Find where the given text appears and provide that cell's center as (x, y) coordinate. 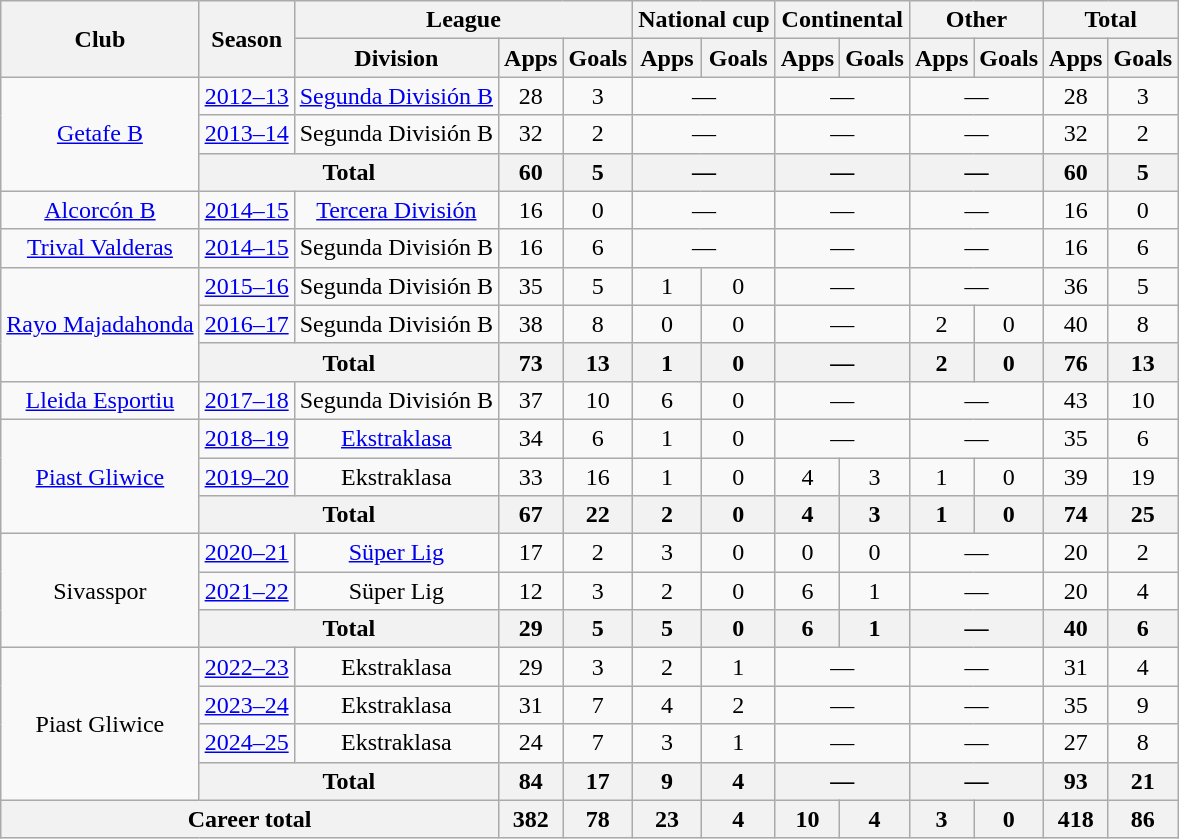
25 (1143, 515)
74 (1076, 515)
Alcorcón B (100, 210)
39 (1076, 477)
27 (1076, 743)
23 (667, 819)
Club (100, 39)
2019–20 (246, 477)
2022–23 (246, 667)
93 (1076, 781)
382 (531, 819)
Other (976, 20)
Tercera División (396, 210)
Sivasspor (100, 591)
12 (531, 591)
24 (531, 743)
2018–19 (246, 438)
Rayo Majadahonda (100, 324)
19 (1143, 477)
Career total (250, 819)
78 (598, 819)
2024–25 (246, 743)
418 (1076, 819)
2016–17 (246, 324)
National cup (704, 20)
2020–21 (246, 553)
22 (598, 515)
Lleida Esportiu (100, 400)
86 (1143, 819)
33 (531, 477)
21 (1143, 781)
2017–18 (246, 400)
2013–14 (246, 134)
2015–16 (246, 286)
2021–22 (246, 591)
84 (531, 781)
Continental (842, 20)
37 (531, 400)
34 (531, 438)
League (464, 20)
Trival Valderas (100, 248)
Season (246, 39)
43 (1076, 400)
2012–13 (246, 96)
73 (531, 362)
67 (531, 515)
2023–24 (246, 705)
38 (531, 324)
36 (1076, 286)
Getafe B (100, 134)
76 (1076, 362)
Division (396, 58)
